For the text-containing cell, return its midpoint in [X, Y] coordinate format. 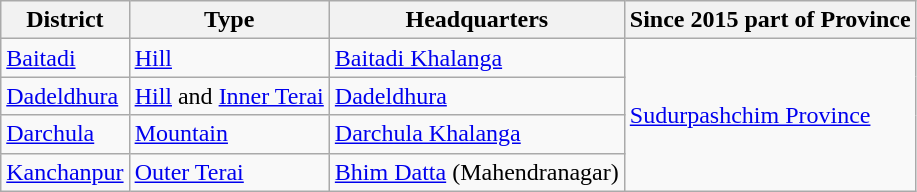
District [65, 20]
Since 2015 part of Province [770, 20]
Baitadi [65, 58]
Baitadi Khalanga [476, 58]
Mountain [229, 134]
Hill [229, 58]
Bhim Datta (Mahendranagar) [476, 172]
Type [229, 20]
Darchula [65, 134]
Outer Terai [229, 172]
Darchula Khalanga [476, 134]
Headquarters [476, 20]
Hill and Inner Terai [229, 96]
Kanchanpur [65, 172]
Sudurpashchim Province [770, 115]
